Identify which cell holds the provided text, then report its (x, y) central coordinate. 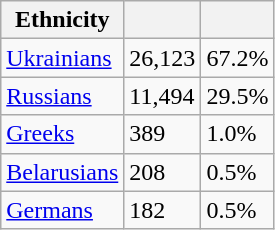
11,494 (162, 96)
67.2% (238, 58)
389 (162, 134)
Belarusians (62, 172)
Greeks (62, 134)
1.0% (238, 134)
Russians (62, 96)
26,123 (162, 58)
208 (162, 172)
182 (162, 210)
29.5% (238, 96)
Ukrainians (62, 58)
Ethnicity (62, 20)
Germans (62, 210)
